Return (X, Y) of the center of cell containing provided text 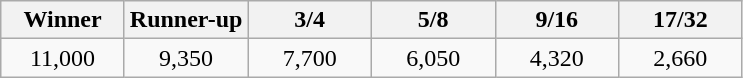
11,000 (63, 58)
7,700 (310, 58)
6,050 (433, 58)
5/8 (433, 20)
17/32 (681, 20)
4,320 (557, 58)
3/4 (310, 20)
9/16 (557, 20)
Winner (63, 20)
Runner-up (186, 20)
9,350 (186, 58)
2,660 (681, 58)
